Pinpoint the cell where the given text exists, returning its [x, y] midpoint coordinate. 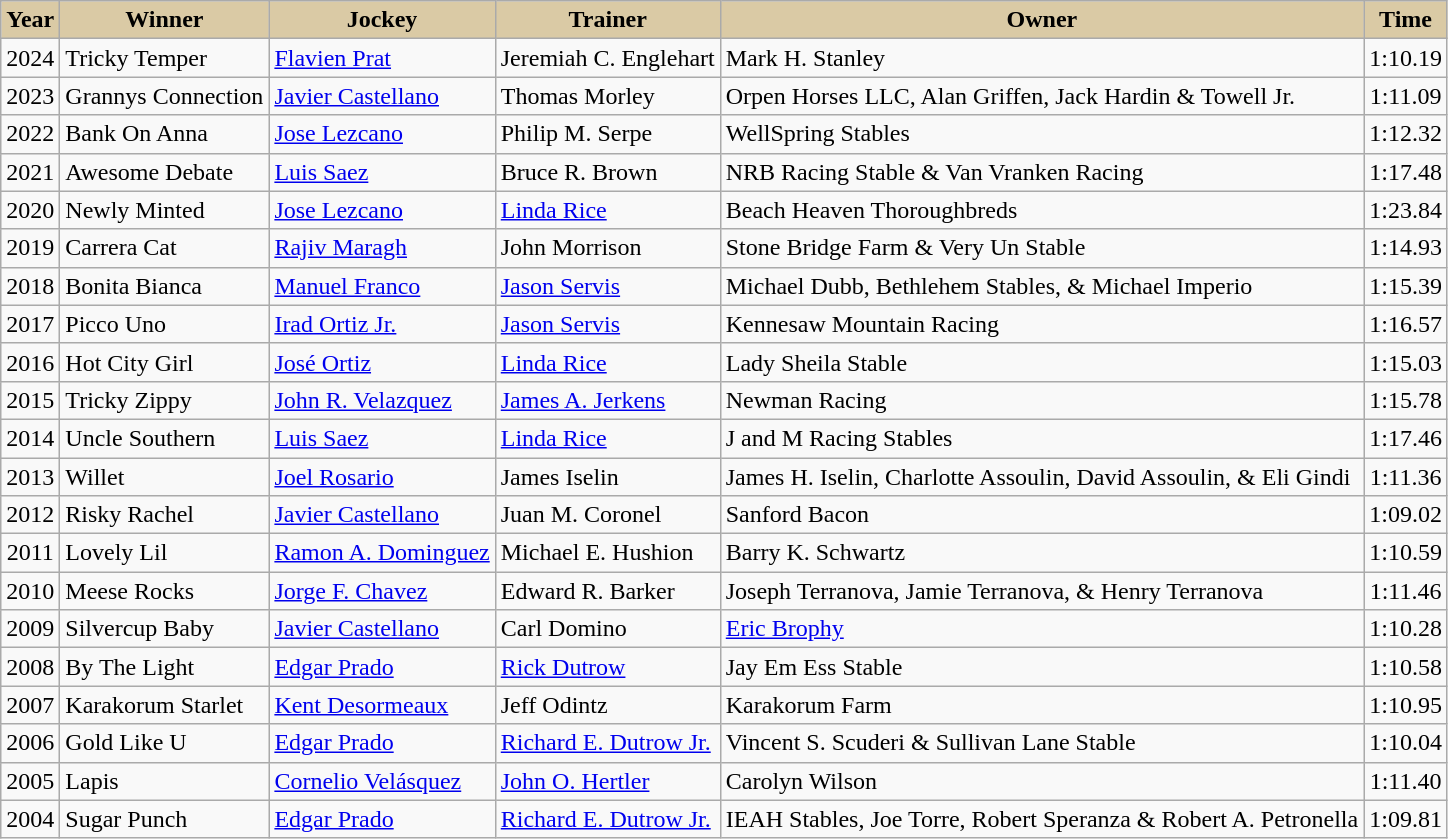
1:09.02 [1406, 515]
1:10.59 [1406, 553]
Bank On Anna [164, 134]
2010 [30, 591]
Joel Rosario [382, 477]
Winner [164, 20]
Newly Minted [164, 210]
2022 [30, 134]
Orpen Horses LLC, Alan Griffen, Jack Hardin & Towell Jr. [1042, 96]
2007 [30, 705]
Ramon A. Dominguez [382, 553]
Carrera Cat [164, 248]
2017 [30, 324]
2023 [30, 96]
Mark H. Stanley [1042, 58]
Jay Em Ess Stable [1042, 667]
Lovely Lil [164, 553]
1:23.84 [1406, 210]
Rajiv Maragh [382, 248]
Jeff Odintz [608, 705]
2008 [30, 667]
2021 [30, 172]
John Morrison [608, 248]
1:10.19 [1406, 58]
Beach Heaven Thoroughbreds [1042, 210]
Karakorum Farm [1042, 705]
Juan M. Coronel [608, 515]
1:15.39 [1406, 286]
NRB Racing Stable & Van Vranken Racing [1042, 172]
James A. Jerkens [608, 400]
2005 [30, 781]
2014 [30, 438]
By The Light [164, 667]
2009 [30, 629]
2016 [30, 362]
Time [1406, 20]
Joseph Terranova, Jamie Terranova, & Henry Terranova [1042, 591]
Barry K. Schwartz [1042, 553]
1:15.03 [1406, 362]
2004 [30, 819]
Trainer [608, 20]
Jeremiah C. Englehart [608, 58]
Michael Dubb, Bethlehem Stables, & Michael Imperio [1042, 286]
Stone Bridge Farm & Very Un Stable [1042, 248]
1:17.46 [1406, 438]
Picco Uno [164, 324]
Karakorum Starlet [164, 705]
IEAH Stables, Joe Torre, Robert Speranza & Robert A. Petronella [1042, 819]
Lapis [164, 781]
Michael E. Hushion [608, 553]
2015 [30, 400]
Flavien Prat [382, 58]
Hot City Girl [164, 362]
Eric Brophy [1042, 629]
Silvercup Baby [164, 629]
Vincent S. Scuderi & Sullivan Lane Stable [1042, 743]
1:14.93 [1406, 248]
1:11.09 [1406, 96]
Grannys Connection [164, 96]
Thomas Morley [608, 96]
2006 [30, 743]
1:10.58 [1406, 667]
WellSpring Stables [1042, 134]
Willet [164, 477]
Sanford Bacon [1042, 515]
1:10.95 [1406, 705]
Year [30, 20]
Lady Sheila Stable [1042, 362]
J and M Racing Stables [1042, 438]
Gold Like U [164, 743]
Jockey [382, 20]
Rick Dutrow [608, 667]
Sugar Punch [164, 819]
1:11.46 [1406, 591]
Kennesaw Mountain Racing [1042, 324]
Awesome Debate [164, 172]
Meese Rocks [164, 591]
Bonita Bianca [164, 286]
Carl Domino [608, 629]
2020 [30, 210]
2019 [30, 248]
James Iselin [608, 477]
1:16.57 [1406, 324]
1:10.04 [1406, 743]
Newman Racing [1042, 400]
José Ortiz [382, 362]
Bruce R. Brown [608, 172]
Tricky Temper [164, 58]
Edward R. Barker [608, 591]
James H. Iselin, Charlotte Assoulin, David Assoulin, & Eli Gindi [1042, 477]
Uncle Southern [164, 438]
2012 [30, 515]
1:10.28 [1406, 629]
Owner [1042, 20]
1:17.48 [1406, 172]
1:12.32 [1406, 134]
2011 [30, 553]
2018 [30, 286]
Irad Ortiz Jr. [382, 324]
Manuel Franco [382, 286]
Kent Desormeaux [382, 705]
Tricky Zippy [164, 400]
2024 [30, 58]
Jorge F. Chavez [382, 591]
Risky Rachel [164, 515]
John R. Velazquez [382, 400]
1:15.78 [1406, 400]
Carolyn Wilson [1042, 781]
1:09.81 [1406, 819]
2013 [30, 477]
John O. Hertler [608, 781]
1:11.40 [1406, 781]
1:11.36 [1406, 477]
Philip M. Serpe [608, 134]
Cornelio Velásquez [382, 781]
